Detect which cell encompasses the target text, then output its (X, Y) center coordinate. 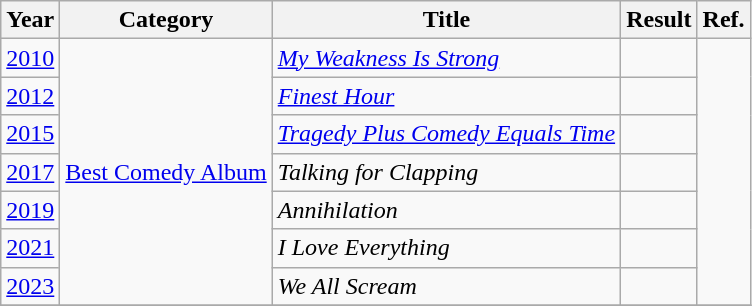
I Love Everything (446, 248)
Talking for Clapping (446, 172)
Annihilation (446, 210)
2021 (30, 248)
2012 (30, 96)
Title (446, 20)
2010 (30, 58)
2015 (30, 134)
Category (166, 20)
Tragedy Plus Comedy Equals Time (446, 134)
Result (659, 20)
2017 (30, 172)
2019 (30, 210)
We All Scream (446, 286)
Ref. (724, 20)
My Weakness Is Strong (446, 58)
Best Comedy Album (166, 172)
Year (30, 20)
2023 (30, 286)
Finest Hour (446, 96)
